Locate the cell with the specified text and output its [X, Y] center coordinate. 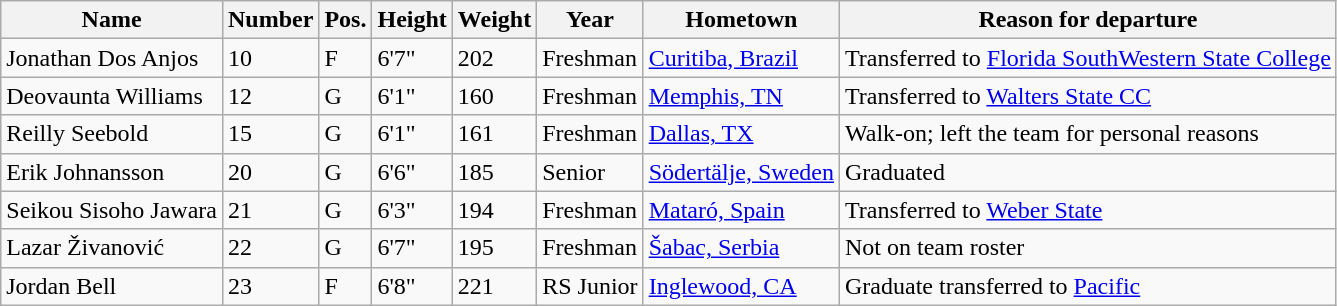
Number [270, 20]
195 [494, 248]
20 [270, 172]
194 [494, 210]
Jonathan Dos Anjos [112, 58]
Walk-on; left the team for personal reasons [1088, 134]
Transferred to Walters State CC [1088, 96]
Erik Johnansson [112, 172]
202 [494, 58]
Not on team roster [1088, 248]
Year [590, 20]
161 [494, 134]
Graduated [1088, 172]
Seikou Sisoho Jawara [112, 210]
15 [270, 134]
10 [270, 58]
Deovaunta Williams [112, 96]
Jordan Bell [112, 286]
Reason for departure [1088, 20]
Transferred to Weber State [1088, 210]
Lazar Živanović [112, 248]
21 [270, 210]
185 [494, 172]
Šabac, Serbia [741, 248]
Reilly Seebold [112, 134]
Transferred to Florida SouthWestern State College [1088, 58]
6'3" [412, 210]
Södertälje, Sweden [741, 172]
160 [494, 96]
Name [112, 20]
Pos. [346, 20]
Hometown [741, 20]
23 [270, 286]
Inglewood, CA [741, 286]
Graduate transferred to Pacific [1088, 286]
Weight [494, 20]
Mataró, Spain [741, 210]
Height [412, 20]
RS Junior [590, 286]
22 [270, 248]
Senior [590, 172]
Dallas, TX [741, 134]
12 [270, 96]
Memphis, TN [741, 96]
Curitiba, Brazil [741, 58]
221 [494, 286]
6'6" [412, 172]
6'8" [412, 286]
